Find where the given text appears and provide that cell's center as [x, y] coordinate. 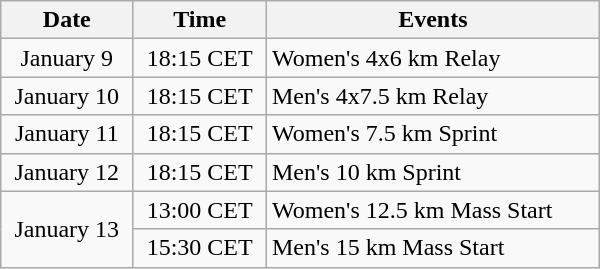
January 13 [67, 229]
January 12 [67, 172]
Men's 4x7.5 km Relay [432, 96]
Men's 10 km Sprint [432, 172]
January 11 [67, 134]
Women's 4x6 km Relay [432, 58]
13:00 CET [200, 210]
January 10 [67, 96]
Time [200, 20]
Men's 15 km Mass Start [432, 248]
Women's 7.5 km Sprint [432, 134]
15:30 CET [200, 248]
Date [67, 20]
January 9 [67, 58]
Women's 12.5 km Mass Start [432, 210]
Events [432, 20]
